Output the (x, y) coordinate of the center of the cell containing the given text.  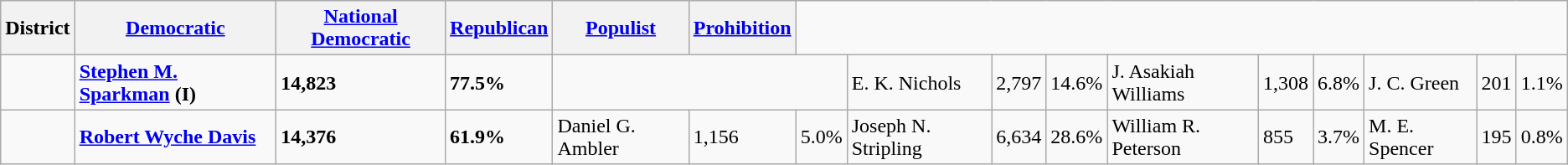
National Democratic (361, 28)
M. E. Spencer (1421, 137)
6,634 (1019, 137)
Robert Wyche Davis (175, 137)
Prohibition (742, 28)
J. Asakiah Williams (1183, 82)
14,376 (361, 137)
28.6% (1077, 137)
2,797 (1019, 82)
Democratic (175, 28)
61.9% (499, 137)
Republican (499, 28)
6.8% (1338, 82)
1.1% (1541, 82)
5.0% (821, 137)
1,308 (1285, 82)
77.5% (499, 82)
3.7% (1338, 137)
14.6% (1077, 82)
E. K. Nichols (919, 82)
Stephen M. Sparkman (I) (175, 82)
14,823 (361, 82)
Joseph N. Stripling (919, 137)
Populist (621, 28)
201 (1496, 82)
J. C. Green (1421, 82)
1,156 (742, 137)
Daniel G. Ambler (621, 137)
195 (1496, 137)
0.8% (1541, 137)
855 (1285, 137)
District (38, 28)
William R. Peterson (1183, 137)
